Identify which cell holds the provided text, then report its [x, y] central coordinate. 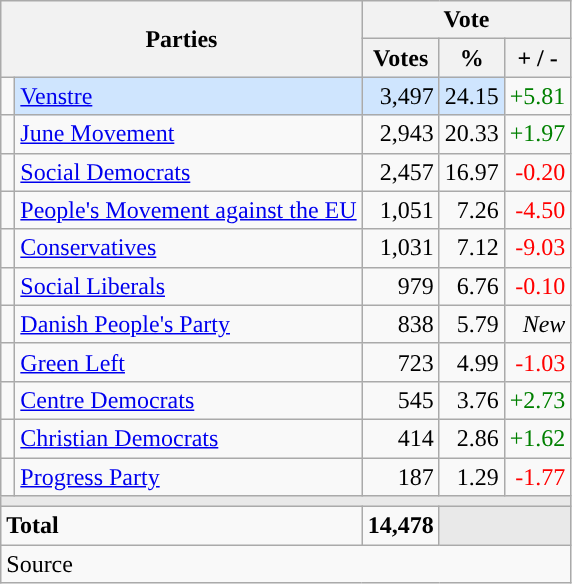
-4.50 [538, 210]
-0.20 [538, 172]
16.97 [472, 172]
June Movement [188, 134]
7.12 [472, 248]
7.26 [472, 210]
+1.62 [538, 438]
5.79 [472, 324]
-0.10 [538, 286]
1,031 [400, 248]
New [538, 324]
3,497 [400, 96]
+ / - [538, 58]
2,457 [400, 172]
1,051 [400, 210]
Vote [466, 20]
% [472, 58]
Source [286, 564]
4.99 [472, 362]
Votes [400, 58]
-1.03 [538, 362]
Progress Party [188, 477]
+1.97 [538, 134]
Green Left [188, 362]
Venstre [188, 96]
20.33 [472, 134]
187 [400, 477]
545 [400, 400]
-1.77 [538, 477]
414 [400, 438]
People's Movement against the EU [188, 210]
Conservatives [188, 248]
723 [400, 362]
979 [400, 286]
+5.81 [538, 96]
Total [182, 526]
Social Democrats [188, 172]
838 [400, 324]
Social Liberals [188, 286]
6.76 [472, 286]
1.29 [472, 477]
-9.03 [538, 248]
Christian Democrats [188, 438]
+2.73 [538, 400]
14,478 [400, 526]
Centre Democrats [188, 400]
3.76 [472, 400]
Parties [182, 39]
2.86 [472, 438]
24.15 [472, 96]
2,943 [400, 134]
Danish People's Party [188, 324]
